For the text-containing cell, return its midpoint in (X, Y) coordinate format. 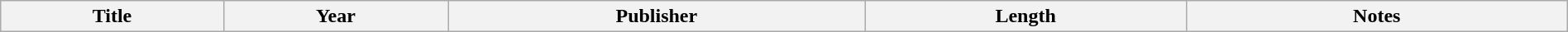
Publisher (657, 16)
Length (1025, 16)
Title (112, 16)
Year (336, 16)
Notes (1376, 16)
